Return [X, Y] of the center of cell containing provided text 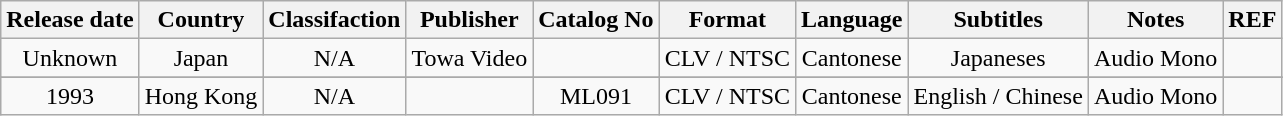
REF [1252, 20]
Towa Video [470, 58]
Country [201, 20]
Release date [70, 20]
Publisher [470, 20]
Classifaction [334, 20]
ML091 [596, 96]
Language [852, 20]
Unknown [70, 58]
Hong Kong [201, 96]
Catalog No [596, 20]
Japan [201, 58]
Subtitles [998, 20]
1993 [70, 96]
Japaneses [998, 58]
Format [727, 20]
Notes [1155, 20]
English / Chinese [998, 96]
